Pinpoint the cell where the given text exists, returning its [X, Y] midpoint coordinate. 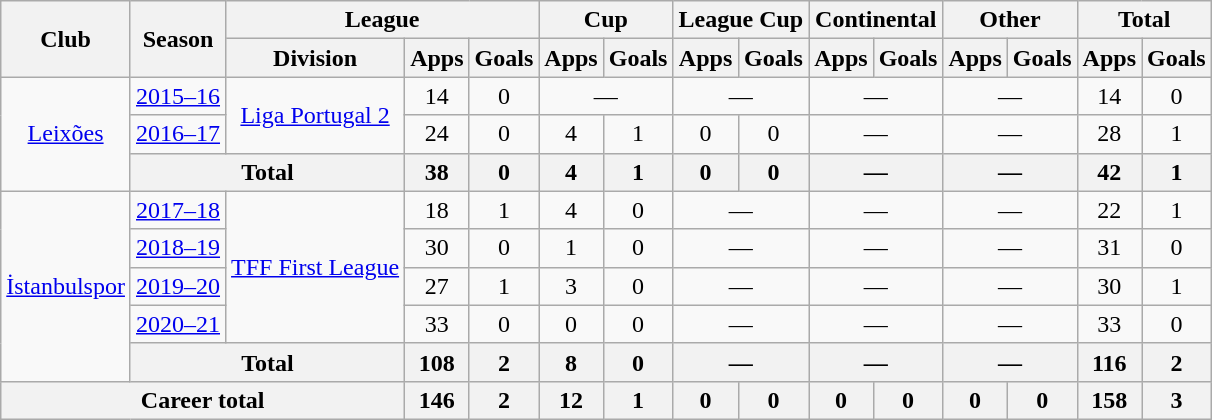
Season [178, 39]
2017–18 [178, 210]
2020–21 [178, 324]
League [382, 20]
Other [1010, 20]
2015–16 [178, 96]
18 [437, 210]
31 [1109, 248]
Club [66, 39]
2016–17 [178, 134]
158 [1109, 400]
2018–19 [178, 248]
116 [1109, 362]
Career total [203, 400]
Leixões [66, 134]
42 [1109, 172]
22 [1109, 210]
TFF First League [316, 267]
108 [437, 362]
24 [437, 134]
İstanbulspor [66, 286]
Liga Portugal 2 [316, 115]
Division [316, 58]
28 [1109, 134]
League Cup [741, 20]
146 [437, 400]
38 [437, 172]
Cup [606, 20]
2019–20 [178, 286]
Continental [876, 20]
12 [571, 400]
27 [437, 286]
8 [571, 362]
